Determine the [X, Y] coordinate at the center of the cell enclosing the given text.  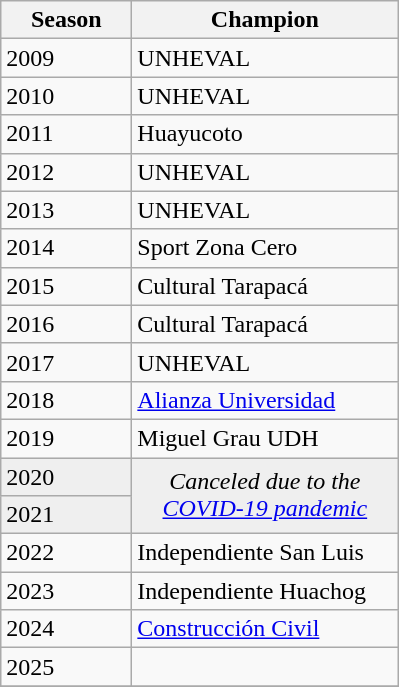
Alianza Universidad [265, 400]
2021 [66, 515]
2019 [66, 438]
2011 [66, 134]
2009 [66, 58]
2016 [66, 324]
Season [66, 20]
2012 [66, 172]
2022 [66, 553]
2018 [66, 400]
2017 [66, 362]
2020 [66, 477]
Huayucoto [265, 134]
2014 [66, 248]
Champion [265, 20]
2023 [66, 591]
2024 [66, 629]
2010 [66, 96]
2025 [66, 667]
Canceled due to the COVID-19 pandemic [265, 496]
2013 [66, 210]
Independiente San Luis [265, 553]
Independiente Huachog [265, 591]
2015 [66, 286]
Construcción Civil [265, 629]
Miguel Grau UDH [265, 438]
Sport Zona Cero [265, 248]
